Determine the [x, y] coordinate at the center of the cell enclosing the given text.  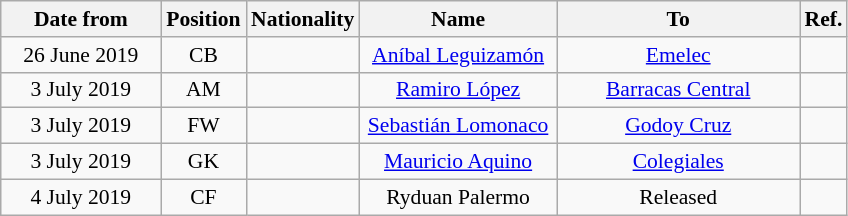
Mauricio Aquino [458, 162]
Released [678, 197]
Nationality [302, 19]
Name [458, 19]
FW [204, 126]
Position [204, 19]
Barracas Central [678, 90]
Date from [81, 19]
4 July 2019 [81, 197]
CB [204, 55]
Godoy Cruz [678, 126]
AM [204, 90]
26 June 2019 [81, 55]
Ryduan Palermo [458, 197]
Aníbal Leguizamón [458, 55]
To [678, 19]
GK [204, 162]
Ramiro López [458, 90]
Colegiales [678, 162]
Emelec [678, 55]
Sebastián Lomonaco [458, 126]
CF [204, 197]
Ref. [824, 19]
